Return (X, Y) of the center of cell containing provided text 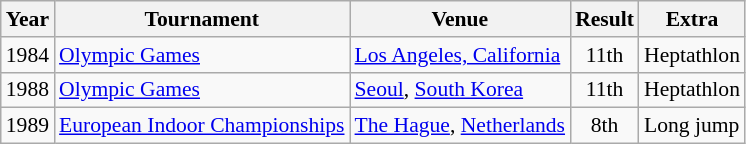
Long jump (692, 126)
Result (604, 19)
Venue (460, 19)
1988 (28, 90)
Year (28, 19)
Seoul, South Korea (460, 90)
Tournament (202, 19)
Extra (692, 19)
Los Angeles, California (460, 55)
European Indoor Championships (202, 126)
8th (604, 126)
The Hague, Netherlands (460, 126)
1984 (28, 55)
1989 (28, 126)
